Locate the cell with the specified text and output its [x, y] center coordinate. 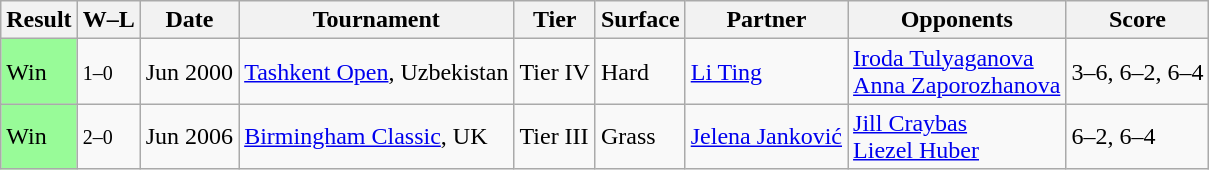
Jun 2006 [189, 136]
W–L [108, 20]
Grass [640, 136]
1–0 [108, 72]
Hard [640, 72]
Surface [640, 20]
Iroda Tulyaganova Anna Zaporozhanova [957, 72]
Birmingham Classic, UK [376, 136]
Date [189, 20]
Partner [766, 20]
2–0 [108, 136]
Tournament [376, 20]
Tier IV [555, 72]
6–2, 6–4 [1138, 136]
Li Ting [766, 72]
Opponents [957, 20]
Jun 2000 [189, 72]
Tier III [555, 136]
Tier [555, 20]
Result [39, 20]
Jill Craybas Liezel Huber [957, 136]
3–6, 6–2, 6–4 [1138, 72]
Jelena Janković [766, 136]
Tashkent Open, Uzbekistan [376, 72]
Score [1138, 20]
